Pinpoint the cell where the given text exists, returning its [x, y] midpoint coordinate. 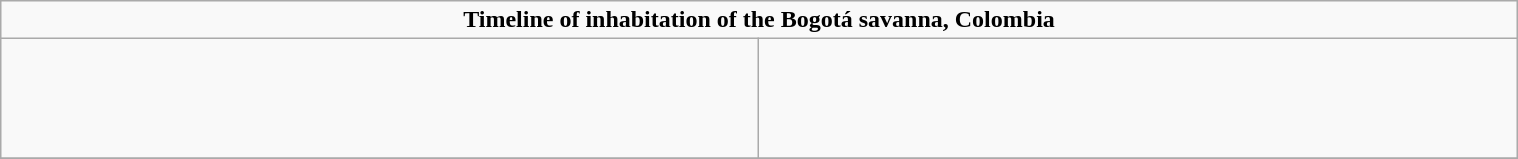
Timeline of inhabitation of the Bogotá savanna, Colombia [758, 20]
